Output the (X, Y) coordinate of the center of the cell containing the given text.  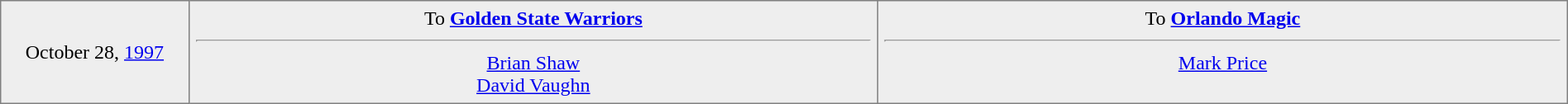
To Orlando MagicMark Price (1223, 52)
October 28, 1997 (94, 52)
To Golden State WarriorsBrian ShawDavid Vaughn (533, 52)
